Return [X, Y] of the center of cell containing provided text 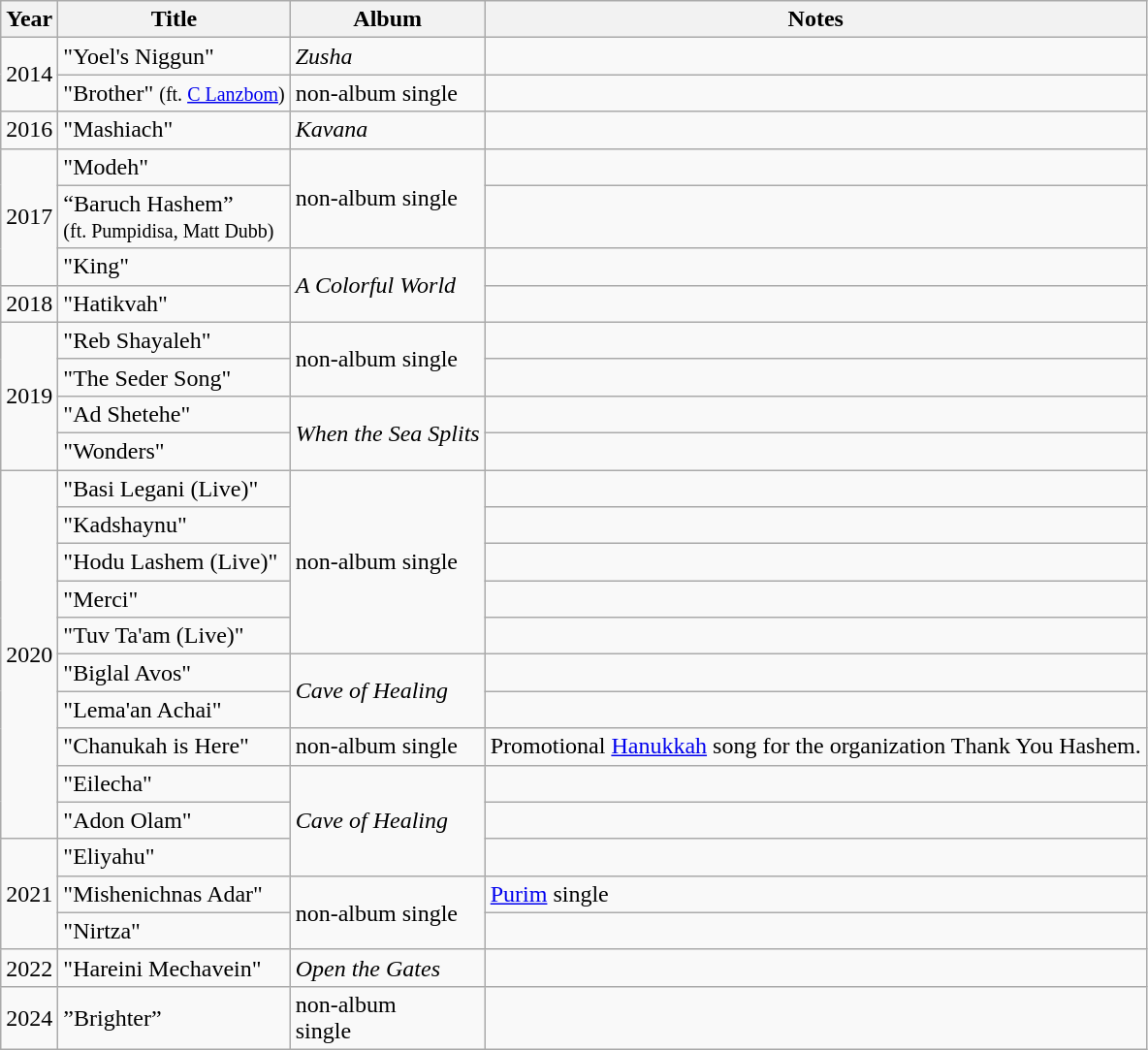
"Yoel's Niggun" [175, 56]
"Ad Shetehe" [175, 414]
"Merci" [175, 599]
"Hareini Mechavein" [175, 968]
Album [388, 19]
"Tuv Ta'am (Live)" [175, 636]
"Eilecha" [175, 783]
Year [29, 19]
"Modeh" [175, 167]
2017 [29, 217]
Notes [815, 19]
2020 [29, 653]
"Brother" (ft. C Lanzbom) [175, 93]
"Mishenichnas Adar" [175, 894]
"Wonders" [175, 451]
”Brighter” [175, 1018]
When the Sea Splits [388, 432]
"Kadshaynu" [175, 525]
2014 [29, 75]
non-albumsingle [388, 1018]
"Reb Shayaleh" [175, 340]
"Basi Legani (Live)" [175, 488]
Zusha [388, 56]
"Adon Olam" [175, 820]
"The Seder Song" [175, 377]
A Colorful World [388, 285]
Purim single [815, 894]
"Lema'an Achai" [175, 710]
"Eliyahu" [175, 857]
Promotional Hanukkah song for the organization Thank You Hashem. [815, 747]
2018 [29, 303]
"Nirtza" [175, 931]
“Baruch Hashem”(ft. Pumpidisa, Matt Dubb) [175, 217]
"Mashiach" [175, 130]
Open the Gates [388, 968]
Title [175, 19]
2021 [29, 894]
2019 [29, 396]
2016 [29, 130]
"King" [175, 267]
2022 [29, 968]
Kavana [388, 130]
2024 [29, 1018]
"Chanukah is Here" [175, 747]
"Hodu Lashem (Live)" [175, 562]
"Biglal Avos" [175, 673]
"Hatikvah" [175, 303]
